Scan for the cell matching the given text and deliver its (x, y) coordinate at center. 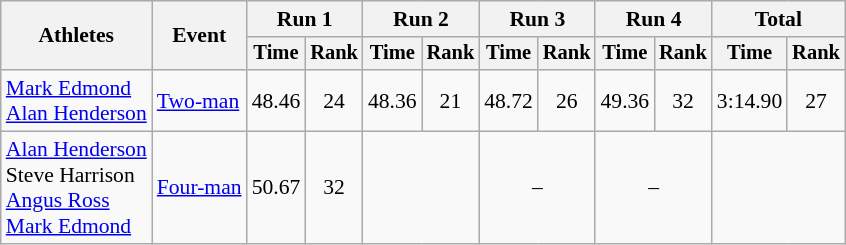
26 (567, 100)
Run 2 (421, 19)
49.36 (624, 100)
48.46 (276, 100)
Event (200, 36)
Run 3 (537, 19)
Four-man (200, 188)
24 (334, 100)
27 (816, 100)
Run 4 (653, 19)
Run 1 (305, 19)
Two-man (200, 100)
Alan HendersonSteve HarrisonAngus RossMark Edmond (76, 188)
Total (778, 19)
50.67 (276, 188)
3:14.90 (750, 100)
21 (451, 100)
Mark EdmondAlan Henderson (76, 100)
Athletes (76, 36)
48.36 (392, 100)
48.72 (508, 100)
